Capture the cell that displays the provided text and extract its [x, y] central coordinate. 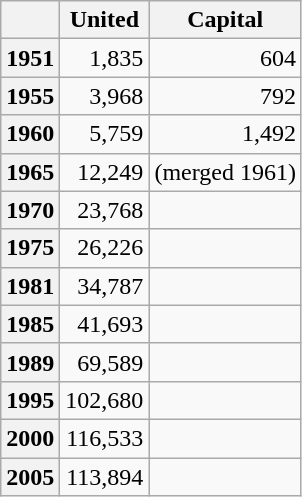
1951 [30, 58]
1995 [30, 400]
34,787 [104, 286]
2005 [30, 477]
1,492 [226, 134]
2000 [30, 438]
12,249 [104, 172]
Capital [226, 20]
1981 [30, 286]
113,894 [104, 477]
1960 [30, 134]
1989 [30, 362]
1965 [30, 172]
3,968 [104, 96]
604 [226, 58]
1985 [30, 324]
1970 [30, 210]
102,680 [104, 400]
26,226 [104, 248]
United [104, 20]
1955 [30, 96]
1975 [30, 248]
23,768 [104, 210]
41,693 [104, 324]
69,589 [104, 362]
1,835 [104, 58]
116,533 [104, 438]
792 [226, 96]
5,759 [104, 134]
(merged 1961) [226, 172]
